For the text-containing cell, return its midpoint in (x, y) coordinate format. 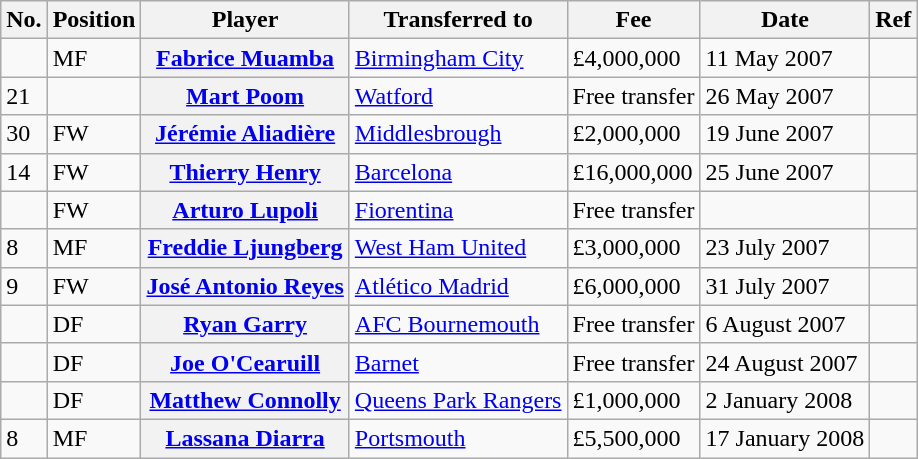
9 (24, 286)
Transferred to (458, 20)
Fabrice Muamba (245, 58)
Watford (458, 96)
Queens Park Rangers (458, 400)
Portsmouth (458, 438)
Atlético Madrid (458, 286)
£3,000,000 (634, 248)
Joe O'Cearuill (245, 362)
West Ham United (458, 248)
Jérémie Aliadière (245, 134)
25 June 2007 (785, 172)
Mart Poom (245, 96)
14 (24, 172)
31 July 2007 (785, 286)
José Antonio Reyes (245, 286)
Date (785, 20)
AFC Bournemouth (458, 324)
Thierry Henry (245, 172)
Lassana Diarra (245, 438)
21 (24, 96)
11 May 2007 (785, 58)
£6,000,000 (634, 286)
£4,000,000 (634, 58)
Freddie Ljungberg (245, 248)
Player (245, 20)
£2,000,000 (634, 134)
24 August 2007 (785, 362)
Barnet (458, 362)
Ref (894, 20)
£5,500,000 (634, 438)
26 May 2007 (785, 96)
£1,000,000 (634, 400)
Matthew Connolly (245, 400)
Barcelona (458, 172)
2 January 2008 (785, 400)
Position (94, 20)
£16,000,000 (634, 172)
Birmingham City (458, 58)
Arturo Lupoli (245, 210)
Ryan Garry (245, 324)
Fee (634, 20)
6 August 2007 (785, 324)
30 (24, 134)
17 January 2008 (785, 438)
19 June 2007 (785, 134)
Middlesbrough (458, 134)
No. (24, 20)
23 July 2007 (785, 248)
Fiorentina (458, 210)
